Extract the (x, y) coordinate from the center of the cell holding the provided text.  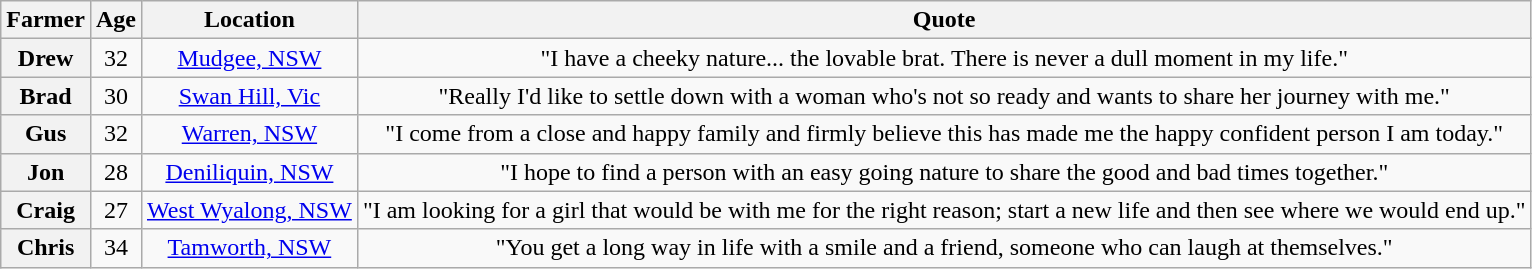
West Wyalong, NSW (249, 210)
Quote (944, 20)
Craig (46, 210)
Deniliquin, NSW (249, 172)
Swan Hill, Vic (249, 96)
Farmer (46, 20)
"I come from a close and happy family and firmly believe this has made me the happy confident person I am today." (944, 134)
"I am looking for a girl that would be with me for the right reason; start a new life and then see where we would end up." (944, 210)
"You get a long way in life with a smile and a friend, someone who can laugh at themselves." (944, 248)
Jon (46, 172)
Mudgee, NSW (249, 58)
"Really I'd like to settle down with a woman who's not so ready and wants to share her journey with me." (944, 96)
Location (249, 20)
"I have a cheeky nature... the lovable brat. There is never a dull moment in my life." (944, 58)
Warren, NSW (249, 134)
34 (116, 248)
Brad (46, 96)
Tamworth, NSW (249, 248)
27 (116, 210)
28 (116, 172)
Age (116, 20)
30 (116, 96)
Drew (46, 58)
Gus (46, 134)
Chris (46, 248)
"I hope to find a person with an easy going nature to share the good and bad times together." (944, 172)
